Detect which cell encompasses the target text, then output its [x, y] center coordinate. 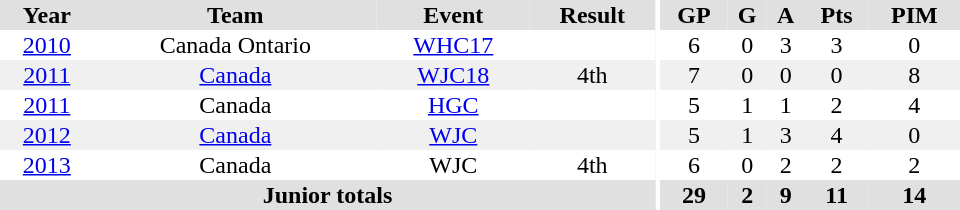
PIM [914, 15]
11 [836, 195]
2010 [47, 45]
Team [236, 15]
Pts [836, 15]
Junior totals [328, 195]
Result [593, 15]
8 [914, 75]
GP [694, 15]
WJC18 [453, 75]
2013 [47, 165]
WHC17 [453, 45]
9 [786, 195]
HGC [453, 105]
Canada Ontario [236, 45]
2012 [47, 135]
A [786, 15]
Year [47, 15]
14 [914, 195]
7 [694, 75]
29 [694, 195]
Event [453, 15]
G [747, 15]
